Extract the (x, y) coordinate from the center of the cell holding the provided text.  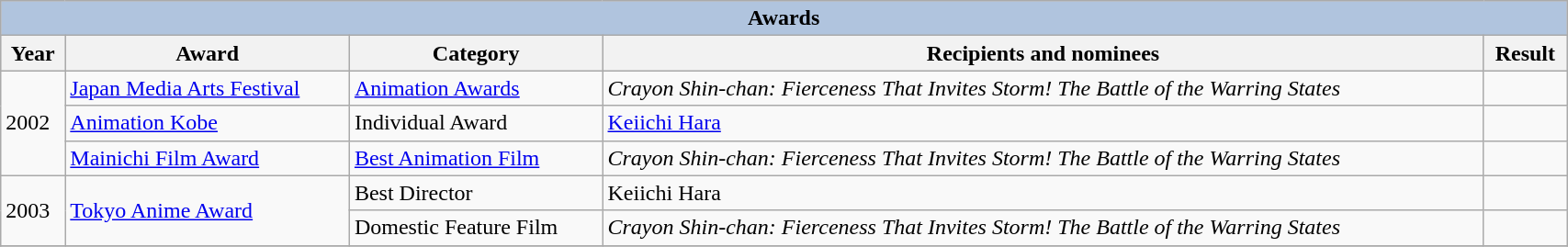
Best Director (476, 193)
Best Animation Film (476, 158)
Animation Kobe (208, 123)
Japan Media Arts Festival (208, 88)
2002 (33, 123)
Individual Award (476, 123)
Animation Awards (476, 88)
2003 (33, 210)
Domestic Feature Film (476, 228)
Awards (784, 18)
Recipients and nominees (1043, 53)
Year (33, 53)
Award (208, 53)
Mainichi Film Award (208, 158)
Tokyo Anime Award (208, 210)
Category (476, 53)
Result (1525, 53)
